Determine the (X, Y) coordinate at the center of the cell enclosing the given text.  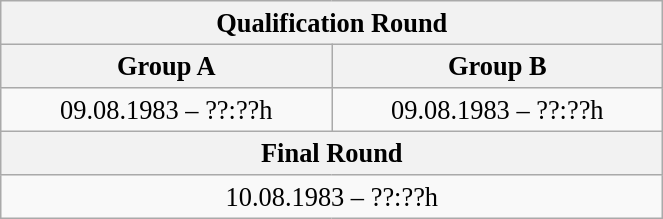
Group B (498, 66)
10.08.1983 – ??:??h (332, 197)
Group A (166, 66)
Final Round (332, 153)
Qualification Round (332, 22)
